From the cell containing the given text, extract its center point as [X, Y] coordinate. 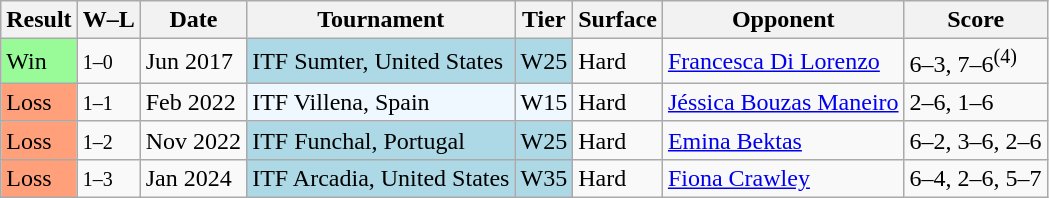
ITF Funchal, Portugal [381, 140]
Jun 2017 [193, 62]
Win [39, 62]
ITF Villena, Spain [381, 102]
Surface [618, 20]
1–1 [108, 102]
Nov 2022 [193, 140]
Result [39, 20]
W35 [544, 178]
ITF Sumter, United States [381, 62]
Fiona Crawley [783, 178]
1–3 [108, 178]
6–3, 7–6(4) [976, 62]
Opponent [783, 20]
ITF Arcadia, United States [381, 178]
Feb 2022 [193, 102]
Tier [544, 20]
Date [193, 20]
1–0 [108, 62]
Jan 2024 [193, 178]
2–6, 1–6 [976, 102]
Score [976, 20]
Francesca Di Lorenzo [783, 62]
6–2, 3–6, 2–6 [976, 140]
1–2 [108, 140]
6–4, 2–6, 5–7 [976, 178]
W–L [108, 20]
Jéssica Bouzas Maneiro [783, 102]
Emina Bektas [783, 140]
W15 [544, 102]
Tournament [381, 20]
